For the text-containing cell, return its midpoint in (x, y) coordinate format. 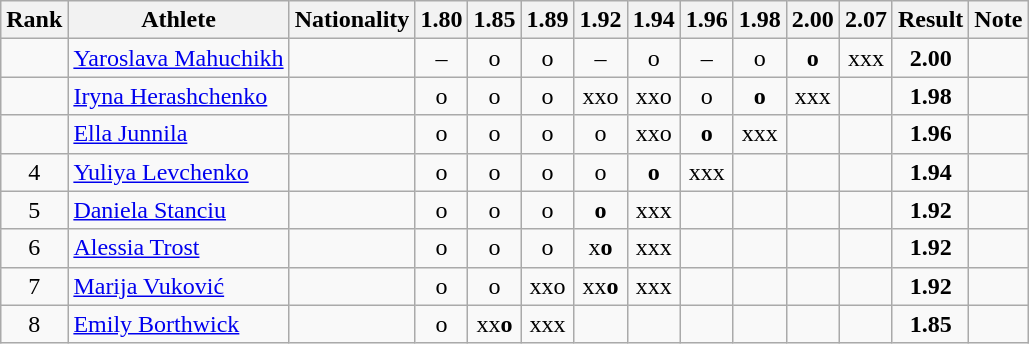
Daniela Stanciu (178, 210)
8 (34, 324)
1.89 (548, 20)
1.80 (442, 20)
Yaroslava Mahuchikh (178, 58)
Nationality (352, 20)
Alessia Trost (178, 248)
7 (34, 286)
Yuliya Levchenko (178, 172)
2.07 (866, 20)
xo (600, 248)
Athlete (178, 20)
Ella Junnila (178, 134)
5 (34, 210)
Result (930, 20)
Emily Borthwick (178, 324)
4 (34, 172)
Note (998, 20)
Iryna Herashchenko (178, 96)
Marija Vuković (178, 286)
Rank (34, 20)
6 (34, 248)
